Output the [x, y] coordinate of the center of the cell containing the given text.  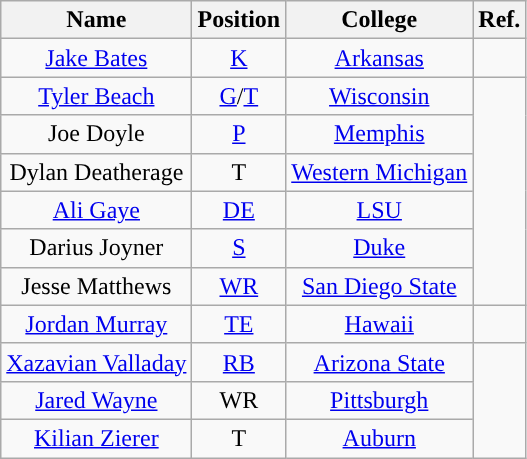
Dylan Deatherage [96, 172]
P [239, 134]
Memphis [380, 134]
Pittsburgh [380, 400]
Position [239, 20]
Auburn [380, 438]
DE [239, 210]
Arizona State [380, 362]
Ref. [500, 20]
Duke [380, 248]
Darius Joyner [96, 248]
Name [96, 20]
Hawaii [380, 324]
Jared Wayne [96, 400]
TE [239, 324]
Joe Doyle [96, 134]
Xazavian Valladay [96, 362]
Jordan Murray [96, 324]
G/T [239, 96]
Tyler Beach [96, 96]
RB [239, 362]
Kilian Zierer [96, 438]
LSU [380, 210]
College [380, 20]
Western Michigan [380, 172]
Jake Bates [96, 58]
Arkansas [380, 58]
Jesse Matthews [96, 286]
San Diego State [380, 286]
Wisconsin [380, 96]
Ali Gaye [96, 210]
S [239, 248]
K [239, 58]
